Scan for the cell matching the given text and deliver its [x, y] coordinate at center. 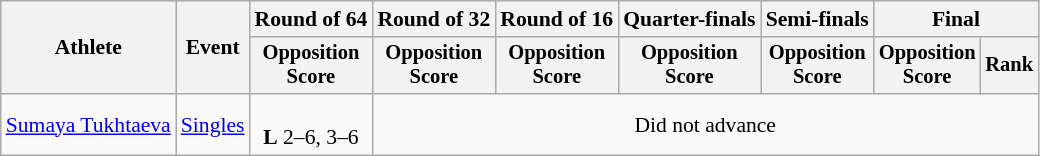
Rank [1009, 66]
Final [956, 19]
Sumaya Tukhtaeva [88, 124]
Quarter-finals [689, 19]
Semi-finals [818, 19]
Round of 32 [434, 19]
Round of 64 [310, 19]
Athlete [88, 48]
Round of 16 [556, 19]
Event [213, 48]
Singles [213, 124]
Did not advance [705, 124]
L 2–6, 3–6 [310, 124]
